Identify which cell holds the provided text, then report its [x, y] central coordinate. 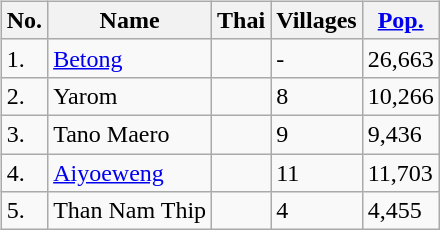
Villages [317, 20]
1. [24, 58]
Aiyoeweng [130, 173]
Betong [130, 58]
9 [317, 134]
No. [24, 20]
- [317, 58]
3. [24, 134]
11 [317, 173]
4,455 [400, 211]
4 [317, 211]
11,703 [400, 173]
4. [24, 173]
Than Nam Thip [130, 211]
Name [130, 20]
26,663 [400, 58]
9,436 [400, 134]
10,266 [400, 96]
5. [24, 211]
Yarom [130, 96]
Pop. [400, 20]
Thai [242, 20]
2. [24, 96]
Tano Maero [130, 134]
8 [317, 96]
